Locate the cell with the specified text and output its [X, Y] center coordinate. 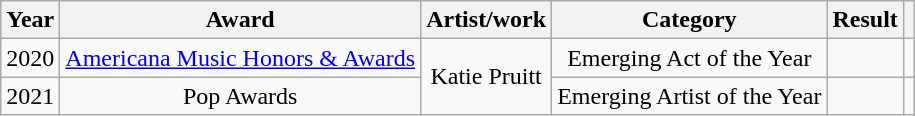
Americana Music Honors & Awards [240, 58]
Artist/work [486, 20]
Emerging Artist of the Year [690, 96]
Pop Awards [240, 96]
Year [30, 20]
Katie Pruitt [486, 77]
2020 [30, 58]
2021 [30, 96]
Category [690, 20]
Result [865, 20]
Award [240, 20]
Emerging Act of the Year [690, 58]
